Output the (X, Y) coordinate of the center of the cell containing the given text.  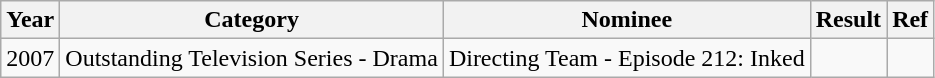
Result (848, 20)
Category (252, 20)
Outstanding Television Series - Drama (252, 58)
2007 (30, 58)
Nominee (626, 20)
Year (30, 20)
Directing Team - Episode 212: Inked (626, 58)
Ref (910, 20)
